From the cell containing the given text, extract its center point as [X, Y] coordinate. 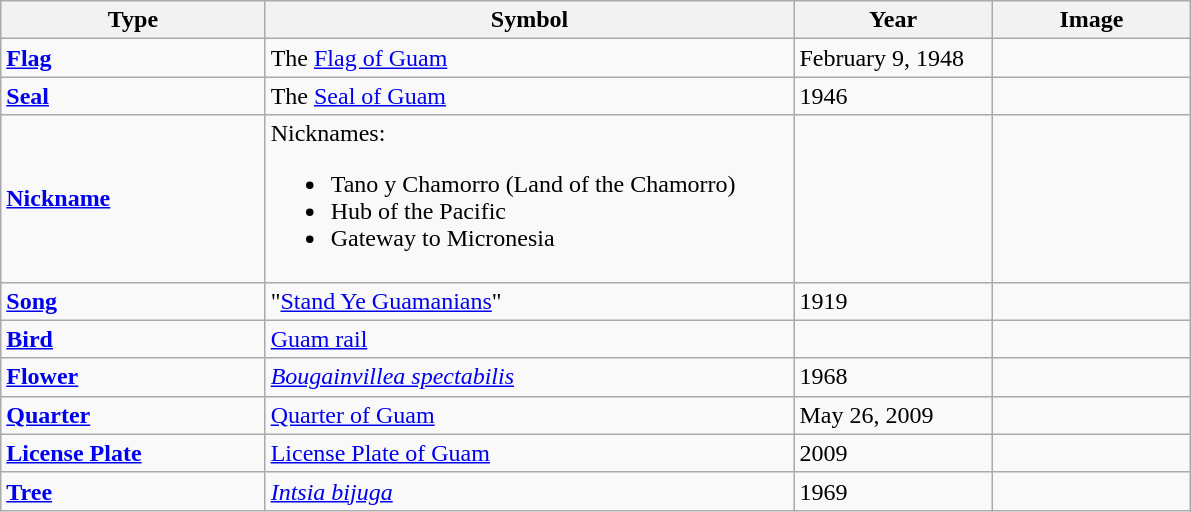
May 26, 2009 [893, 415]
Image [1091, 20]
Nicknames:Tano y Chamorro (Land of the Chamorro)Hub of the PacificGateway to Micronesia [530, 198]
Song [133, 301]
License Plate of Guam [530, 453]
Quarter of Guam [530, 415]
1968 [893, 377]
The Seal of Guam [530, 96]
Seal [133, 96]
1919 [893, 301]
1946 [893, 96]
Bougainvillea spectabilis [530, 377]
Symbol [530, 20]
Type [133, 20]
Quarter [133, 415]
Flag [133, 58]
"Stand Ye Guamanians" [530, 301]
Guam rail [530, 339]
Flower [133, 377]
2009 [893, 453]
Nickname [133, 198]
License Plate [133, 453]
February 9, 1948 [893, 58]
1969 [893, 491]
The Flag of Guam [530, 58]
Bird [133, 339]
Tree [133, 491]
Intsia bijuga [530, 491]
Year [893, 20]
